Search for the cell housing the specified text and yield its [X, Y] center coordinate. 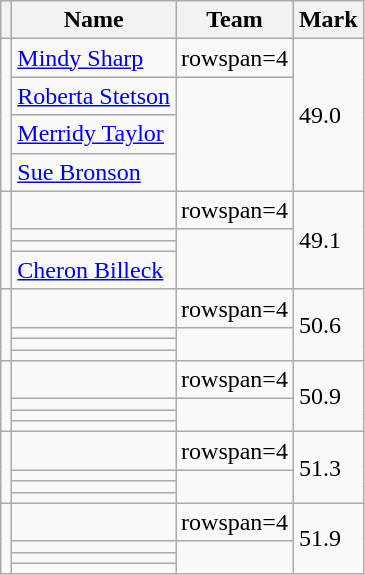
Roberta Stetson [94, 96]
Team [235, 20]
Sue Bronson [94, 172]
49.0 [328, 115]
Mindy Sharp [94, 58]
50.6 [328, 324]
51.9 [328, 538]
Mark [328, 20]
51.3 [328, 468]
Name [94, 20]
50.9 [328, 396]
Cheron Billeck [94, 270]
49.1 [328, 240]
Merridy Taylor [94, 134]
